Search for the cell housing the specified text and yield its [x, y] center coordinate. 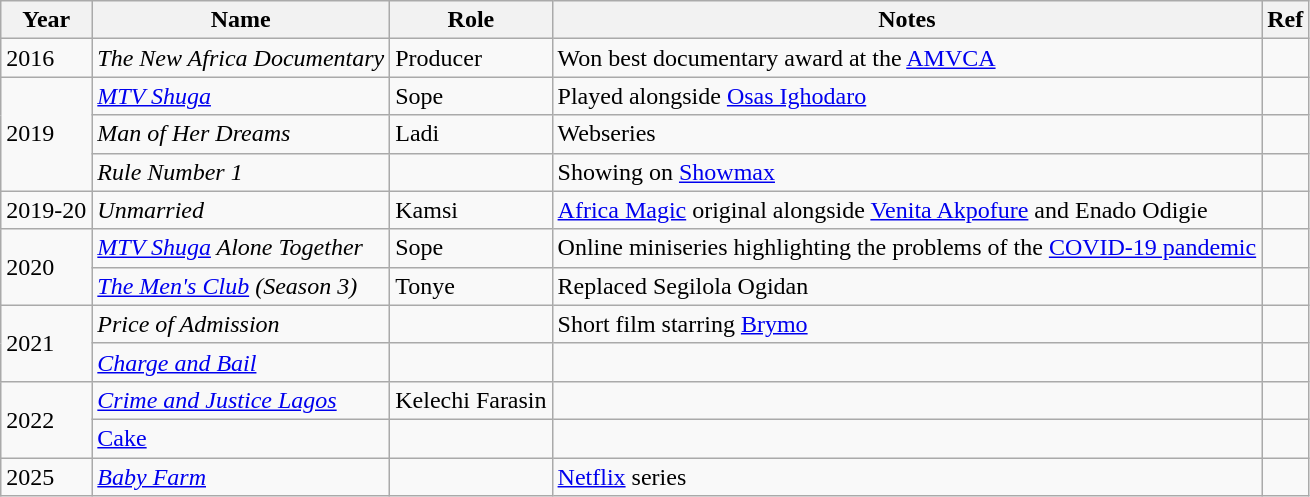
Unmarried [241, 210]
2021 [46, 343]
Year [46, 20]
2016 [46, 58]
2022 [46, 419]
Cake [241, 438]
Replaced Segilola Ogidan [907, 286]
2020 [46, 267]
Rule Number 1 [241, 172]
Kelechi Farasin [471, 400]
Netflix series [907, 477]
Won best documentary award at the AMVCA [907, 58]
2025 [46, 477]
MTV Shuga Alone Together [241, 248]
Producer [471, 58]
Short film starring Brymo [907, 324]
Price of Admission [241, 324]
Notes [907, 20]
Kamsi [471, 210]
Tonye [471, 286]
Ladi [471, 134]
Showing on Showmax [907, 172]
The New Africa Documentary [241, 58]
Online miniseries highlighting the problems of the COVID-19 pandemic [907, 248]
Role [471, 20]
2019-20 [46, 210]
Crime and Justice Lagos [241, 400]
Man of Her Dreams [241, 134]
2019 [46, 134]
Baby Farm [241, 477]
Webseries [907, 134]
Name [241, 20]
Africa Magic original alongside Venita Akpofure and Enado Odigie [907, 210]
Ref [1286, 20]
MTV Shuga [241, 96]
Charge and Bail [241, 362]
The Men's Club (Season 3) [241, 286]
Played alongside Osas Ighodaro [907, 96]
